Locate the cell with the specified text and output its [x, y] center coordinate. 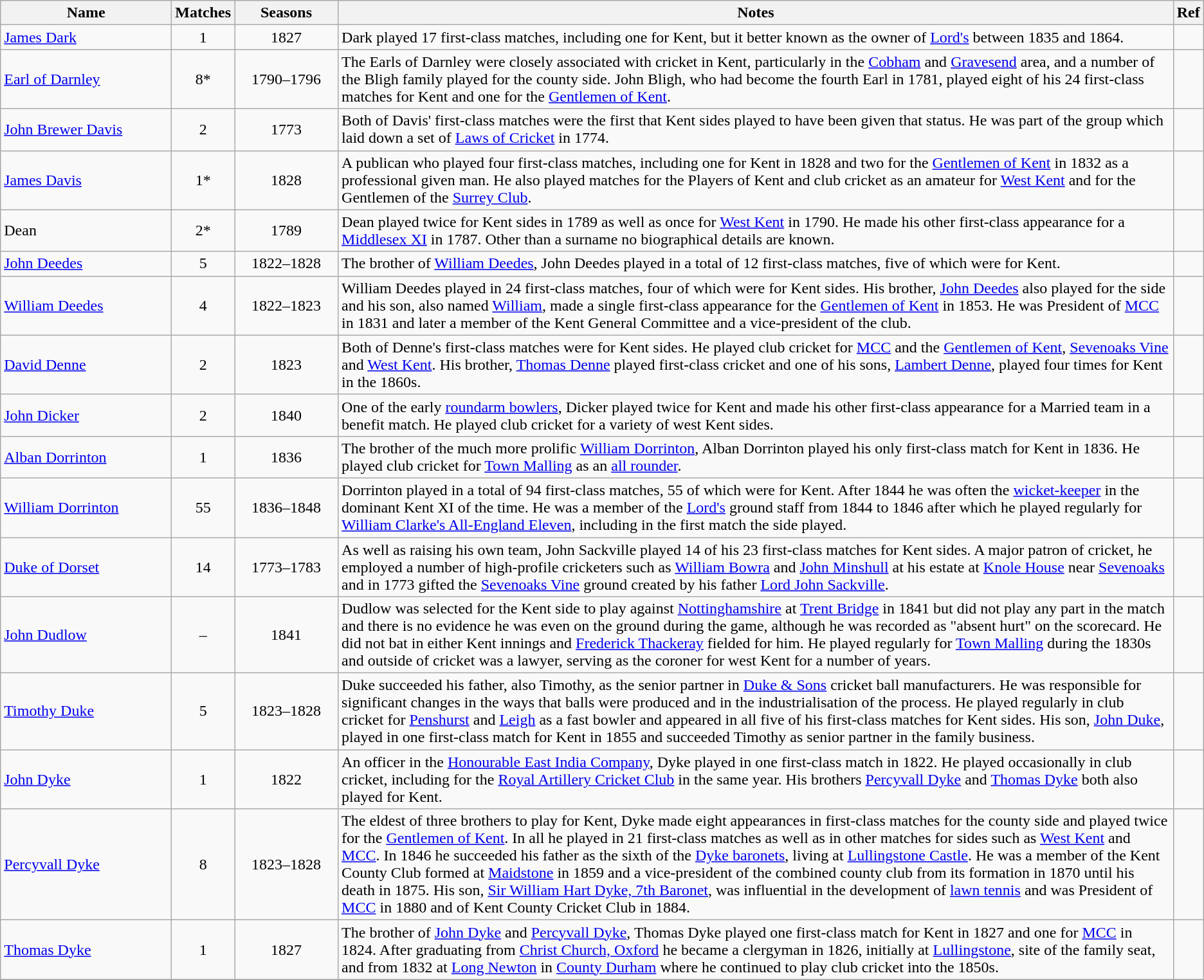
1840 [287, 415]
John Deedes [86, 264]
Dean [86, 230]
1789 [287, 230]
1822–1828 [287, 264]
1841 [287, 635]
2* [203, 230]
David Denne [86, 365]
Timothy Duke [86, 711]
John Dicker [86, 415]
Notes [756, 13]
The brother of William Deedes, John Deedes played in a total of 12 first-class matches, five of which were for Kent. [756, 264]
1822 [287, 779]
James Davis [86, 180]
John Dyke [86, 779]
1* [203, 180]
1836 [287, 457]
Name [86, 13]
1828 [287, 180]
Dark played 17 first-class matches, including one for Kent, but it better known as the owner of Lord's between 1835 and 1864. [756, 37]
Seasons [287, 13]
Earl of Darnley [86, 79]
Thomas Dyke [86, 950]
1790–1796 [287, 79]
– [203, 635]
Matches [203, 13]
1773–1783 [287, 567]
1836–1848 [287, 507]
Ref [1189, 13]
4 [203, 305]
James Dark [86, 37]
John Brewer Davis [86, 130]
Duke of Dorset [86, 567]
8* [203, 79]
William Deedes [86, 305]
1823 [287, 365]
John Dudlow [86, 635]
55 [203, 507]
Percyvall Dyke [86, 864]
1773 [287, 130]
Alban Dorrinton [86, 457]
1822–1823 [287, 305]
William Dorrinton [86, 507]
8 [203, 864]
14 [203, 567]
